Return the (x, y) coordinate for the center point of the cell that contains the specified text.  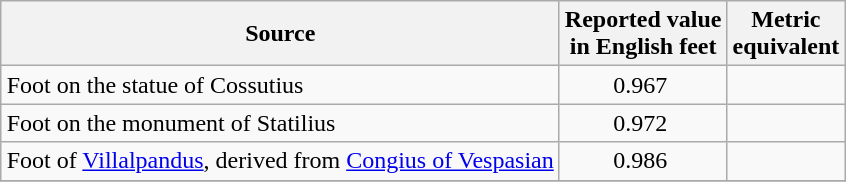
Source (280, 34)
0.967 (643, 85)
Reported valuein English feet (643, 34)
Metricequivalent (786, 34)
Foot on the statue of Cossutius (280, 85)
0.972 (643, 123)
0.986 (643, 161)
Foot of Villalpandus, derived from Congius of Vespasian (280, 161)
Foot on the monument of Statilius (280, 123)
